Output the [x, y] coordinate of the center of the cell containing the given text.  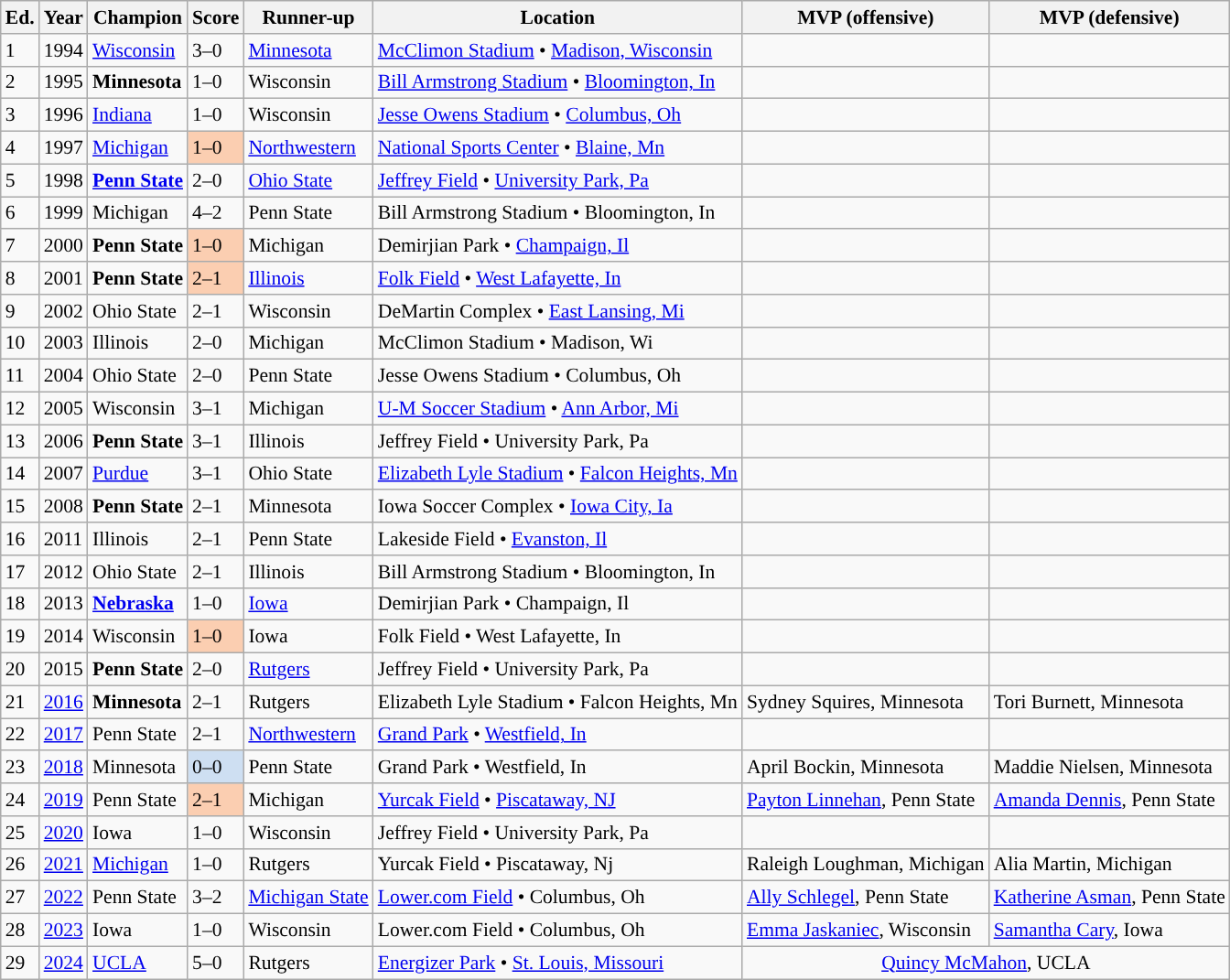
U-M Soccer Stadium • Ann Arbor, Mi [558, 409]
1 [20, 50]
24 [20, 800]
28 [20, 931]
7 [20, 246]
1998 [64, 180]
2005 [64, 409]
2022 [64, 898]
Katherine Asman, Penn State [1109, 898]
20 [20, 670]
2004 [64, 376]
MVP (offensive) [866, 17]
Ed. [20, 17]
Ally Schlegel, Penn State [866, 898]
26 [20, 865]
McClimon Stadium • Madison, Wi [558, 343]
17 [20, 572]
Alia Martin, Michigan [1109, 865]
Quincy McMahon, UCLA [987, 963]
3 [20, 115]
2011 [64, 539]
18 [20, 604]
Lakeside Field • Evanston, Il [558, 539]
3–2 [216, 898]
23 [20, 768]
Score [216, 17]
Yurcak Field • Piscataway, Nj [558, 865]
2013 [64, 604]
1996 [64, 115]
DeMartin Complex • East Lansing, Mi [558, 311]
1999 [64, 213]
2019 [64, 800]
2000 [64, 246]
8 [20, 278]
McClimon Stadium • Madison, Wisconsin [558, 50]
2008 [64, 507]
Raleigh Loughman, Michigan [866, 865]
April Bockin, Minnesota [866, 768]
Location [558, 17]
2017 [64, 735]
2006 [64, 441]
Iowa Soccer Complex • Iowa City, Ia [558, 507]
12 [20, 409]
0–0 [216, 768]
19 [20, 637]
Runner-up [307, 17]
UCLA [137, 963]
11 [20, 376]
Energizer Park • St. Louis, Missouri [558, 963]
3–0 [216, 50]
Indiana [137, 115]
Amanda Dennis, Penn State [1109, 800]
2024 [64, 963]
10 [20, 343]
22 [20, 735]
2001 [64, 278]
2020 [64, 833]
14 [20, 474]
MVP (defensive) [1109, 17]
2012 [64, 572]
16 [20, 539]
Tori Burnett, Minnesota [1109, 702]
Yurcak Field • Piscataway, NJ [558, 800]
13 [20, 441]
2007 [64, 474]
6 [20, 213]
5–0 [216, 963]
Emma Jaskaniec, Wisconsin [866, 931]
27 [20, 898]
Champion [137, 17]
National Sports Center • Blaine, Mn [558, 148]
1995 [64, 82]
2021 [64, 865]
Year [64, 17]
2016 [64, 702]
2023 [64, 931]
Michigan State [307, 898]
Maddie Nielsen, Minnesota [1109, 768]
4–2 [216, 213]
2 [20, 82]
2002 [64, 311]
Nebraska [137, 604]
21 [20, 702]
2003 [64, 343]
9 [20, 311]
4 [20, 148]
1997 [64, 148]
15 [20, 507]
Payton Linnehan, Penn State [866, 800]
25 [20, 833]
5 [20, 180]
1994 [64, 50]
2014 [64, 637]
Sydney Squires, Minnesota [866, 702]
2015 [64, 670]
Samantha Cary, Iowa [1109, 931]
2018 [64, 768]
29 [20, 963]
Purdue [137, 474]
